Provide the [X, Y] coordinate of the cell's center where the given text is located.  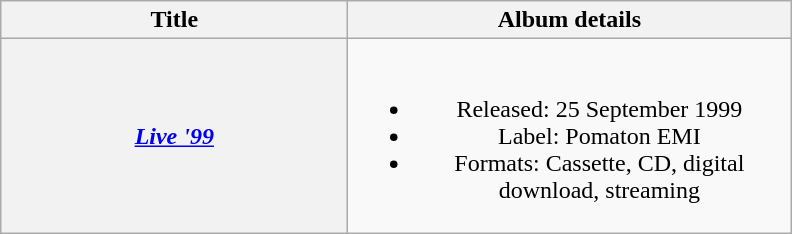
Released: 25 September 1999Label: Pomaton EMIFormats: Cassette, CD, digital download, streaming [570, 136]
Live '99 [174, 136]
Album details [570, 20]
Title [174, 20]
